Extract the [X, Y] coordinate from the center of the cell holding the provided text.  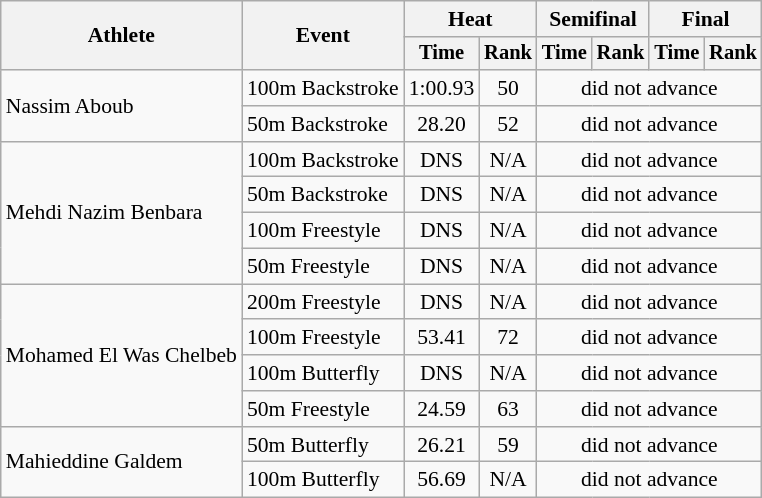
Final [705, 19]
28.20 [442, 124]
52 [508, 124]
1:00.93 [442, 88]
50 [508, 88]
Heat [470, 19]
56.69 [442, 480]
24.59 [442, 409]
Athlete [122, 36]
200m Freestyle [323, 302]
Mehdi Nazim Benbara [122, 213]
Mohamed El Was Chelbeb [122, 355]
63 [508, 409]
Event [323, 36]
53.41 [442, 338]
50m Butterfly [323, 445]
Nassim Aboub [122, 106]
26.21 [442, 445]
72 [508, 338]
59 [508, 445]
Mahieddine Galdem [122, 462]
Semifinal [593, 19]
